Provide the (X, Y) coordinate of the cell's center where the given text is located.  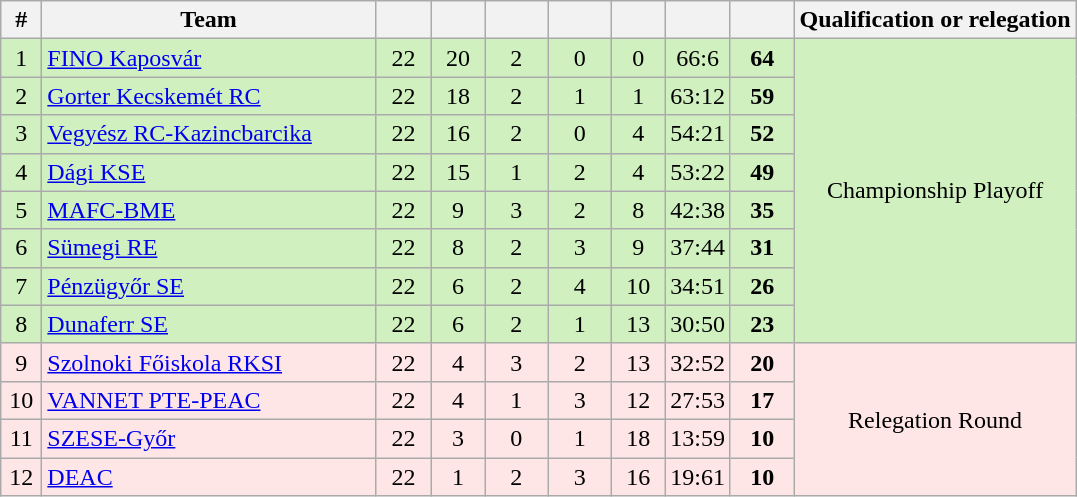
31 (762, 248)
Team (209, 20)
Qualification or relegation (935, 20)
42:38 (698, 210)
35 (762, 210)
52 (762, 134)
34:51 (698, 286)
5 (22, 210)
Vegyész RC-Kazincbarcika (209, 134)
37:44 (698, 248)
VANNET PTE-PEAC (209, 400)
Szolnoki Főiskola RKSI (209, 362)
7 (22, 286)
Relegation Round (935, 419)
Dunaferr SE (209, 324)
64 (762, 58)
17 (762, 400)
49 (762, 172)
Dági KSE (209, 172)
FINO Kaposvár (209, 58)
19:61 (698, 477)
63:12 (698, 96)
MAFC-BME (209, 210)
13:59 (698, 438)
66:6 (698, 58)
SZESE-Győr (209, 438)
15 (458, 172)
59 (762, 96)
32:52 (698, 362)
# (22, 20)
Gorter Kecskemét RC (209, 96)
53:22 (698, 172)
27:53 (698, 400)
DEAC (209, 477)
23 (762, 324)
Pénzügyőr SE (209, 286)
Sümegi RE (209, 248)
26 (762, 286)
30:50 (698, 324)
54:21 (698, 134)
Championship Playoff (935, 191)
11 (22, 438)
